Return [X, Y] of the center of cell containing provided text 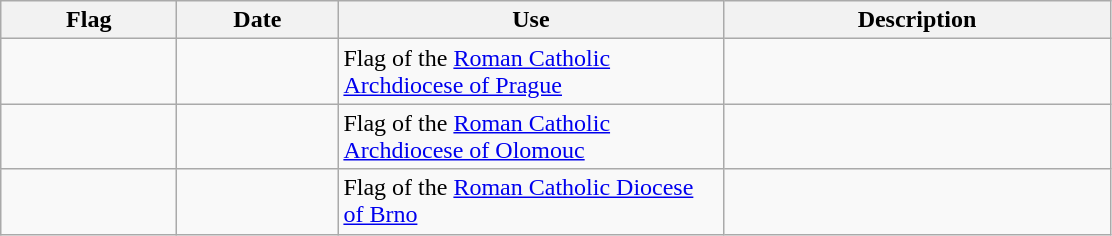
Use [531, 20]
Flag of the Roman Catholic Archdiocese of Prague [531, 72]
Description [917, 20]
Date [258, 20]
Flag of the Roman Catholic Diocese of Brno [531, 202]
Flag [89, 20]
Flag of the Roman Catholic Archdiocese of Olomouc [531, 136]
